Detect which cell encompasses the target text, then output its [x, y] center coordinate. 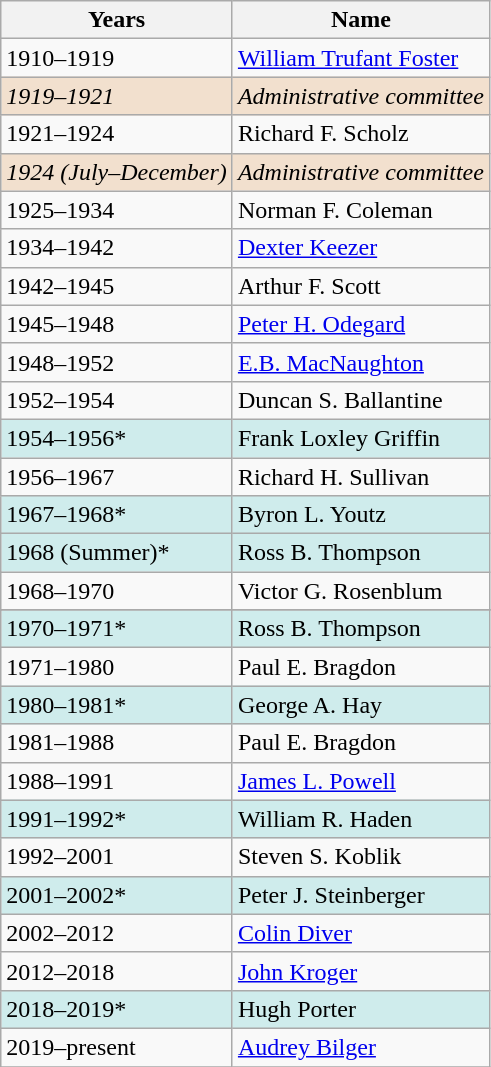
1952–1954 [117, 400]
Richard H. Sullivan [360, 477]
1954–1956* [117, 438]
Arthur F. Scott [360, 286]
1968–1970 [117, 591]
2019–present [117, 1047]
1981–1988 [117, 743]
1967–1968* [117, 515]
Frank Loxley Griffin [360, 438]
Colin Diver [360, 933]
1971–1980 [117, 667]
1921–1924 [117, 134]
Byron L. Youtz [360, 515]
William R. Haden [360, 819]
1948–1952 [117, 362]
1991–1992* [117, 819]
Years [117, 20]
1934–1942 [117, 248]
Norman F. Coleman [360, 210]
William Trufant Foster [360, 58]
Peter H. Odegard [360, 324]
Victor G. Rosenblum [360, 591]
1919–1921 [117, 96]
Peter J. Steinberger [360, 895]
2001–2002* [117, 895]
James L. Powell [360, 781]
1942–1945 [117, 286]
1956–1967 [117, 477]
1988–1991 [117, 781]
Duncan S. Ballantine [360, 400]
2018–2019* [117, 1009]
George A. Hay [360, 705]
Dexter Keezer [360, 248]
1945–1948 [117, 324]
Richard F. Scholz [360, 134]
1992–2001 [117, 857]
2012–2018 [117, 971]
1924 (July–December) [117, 172]
E.B. MacNaughton [360, 362]
John Kroger [360, 971]
1970–1971* [117, 629]
Hugh Porter [360, 1009]
2002–2012 [117, 933]
Name [360, 20]
Steven S. Koblik [360, 857]
1968 (Summer)* [117, 553]
1980–1981* [117, 705]
Audrey Bilger [360, 1047]
1925–1934 [117, 210]
1910–1919 [117, 58]
